For the text-containing cell, return its midpoint in [x, y] coordinate format. 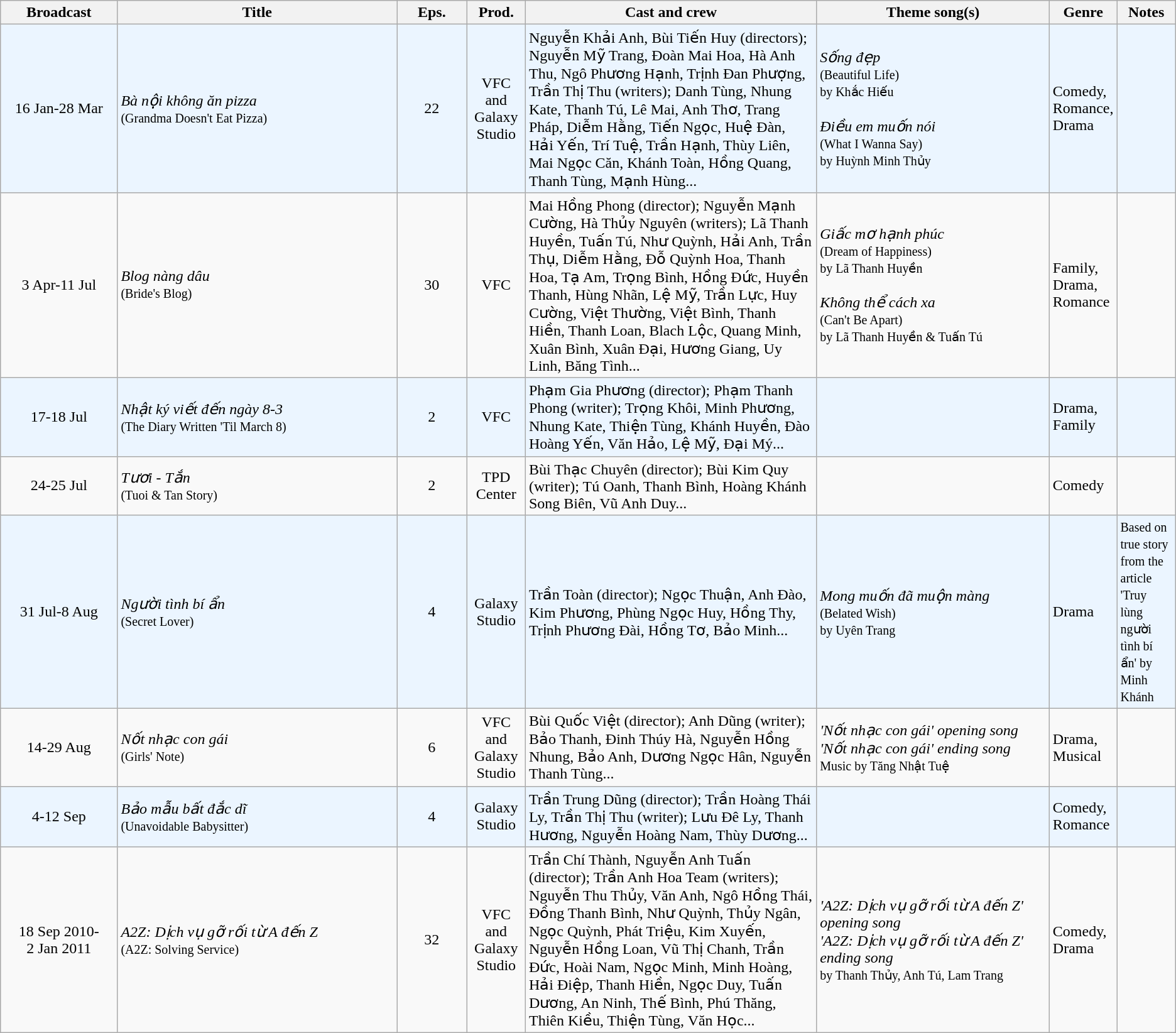
18 Sep 2010-2 Jan 2011 [59, 940]
14-29 Aug [59, 748]
Sống đẹp (Beautiful Life)by Khắc HiếuĐiều em muốn nói (What I Wanna Say)by Huỳnh Minh Thủy [934, 109]
Drama, Family [1083, 417]
TPD Center [496, 486]
3 Apr-11 Jul [59, 285]
Broadcast [59, 13]
Blog nàng dâu (Bride's Blog) [258, 285]
Nốt nhạc con gái (Girls' Note) [258, 748]
Trần Toàn (director); Ngọc Thuận, Anh Đào, Kim Phương, Phùng Ngọc Huy, Hồng Thy, Trịnh Phương Đài, Hồng Tơ, Bảo Minh... [671, 612]
Giấc mơ hạnh phúc (Dream of Happiness)by Lã Thanh HuyềnKhông thể cách xa (Can't Be Apart)by Lã Thanh Huyền & Tuấn Tú [934, 285]
Theme song(s) [934, 13]
Comedy, Drama [1083, 940]
Drama, Musical [1083, 748]
6 [432, 748]
16 Jan-28 Mar [59, 109]
Prod. [496, 13]
A2Z: Dịch vụ gỡ rối từ A đến Z (A2Z: Solving Service) [258, 940]
32 [432, 940]
Comedy, Romance [1083, 817]
Bùi Thạc Chuyên (director); Bùi Kim Quy (writer); Tú Oanh, Thanh Bình, Hoàng Khánh Song Biên, Vũ Anh Duy... [671, 486]
24-25 Jul [59, 486]
Eps. [432, 13]
Tươi - Tắn (Tuoi & Tan Story) [258, 486]
'Nốt nhạc con gái' opening song 'Nốt nhạc con gái' ending songMusic by Tăng Nhật Tuệ [934, 748]
Mong muốn đã muộn màng (Belated Wish)by Uyên Trang [934, 612]
Comedy [1083, 486]
Title [258, 13]
Bà nội không ăn pizza (Grandma Doesn't Eat Pizza) [258, 109]
17-18 Jul [59, 417]
30 [432, 285]
Family, Drama, Romance [1083, 285]
4-12 Sep [59, 817]
Drama [1083, 612]
Bùi Quốc Việt (director); Anh Dũng (writer); Bảo Thanh, Đinh Thúy Hà, Nguyễn Hồng Nhung, Bảo Anh, Dương Ngọc Hân, Nguyễn Thanh Tùng... [671, 748]
Cast and crew [671, 13]
22 [432, 109]
Bảo mẫu bất đắc dĩ (Unavoidable Babysitter) [258, 817]
Genre [1083, 13]
31 Jul-8 Aug [59, 612]
Nhật ký viết đến ngày 8-3 (The Diary Written 'Til March 8) [258, 417]
Người tình bí ẩn (Secret Lover) [258, 612]
Comedy, Romance, Drama [1083, 109]
Notes [1146, 13]
Based on true story from the article 'Truy lùng người tình bí ẩn' by Minh Khánh [1146, 612]
Trần Trung Dũng (director); Trần Hoàng Thái Ly, Trần Thị Thu (writer); Lưu Đê Ly, Thanh Hương, Nguyễn Hoàng Nam, Thùy Dương... [671, 817]
'A2Z: Dịch vụ gỡ rối từ A đến Z' opening song 'A2Z: Dịch vụ gỡ rối từ A đến Z' ending songby Thanh Thủy, Anh Tú, Lam Trang [934, 940]
